Determine the (x, y) coordinate at the center of the cell enclosing the given text.  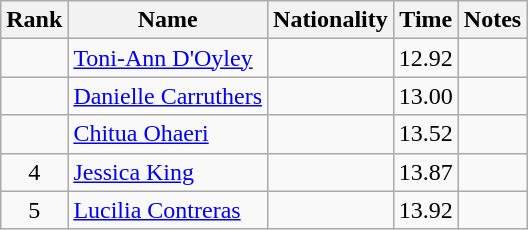
Nationality (331, 20)
Notes (492, 20)
Name (168, 20)
Rank (34, 20)
4 (34, 172)
13.92 (426, 210)
Time (426, 20)
13.52 (426, 134)
Danielle Carruthers (168, 96)
5 (34, 210)
Chitua Ohaeri (168, 134)
13.00 (426, 96)
13.87 (426, 172)
12.92 (426, 58)
Toni-Ann D'Oyley (168, 58)
Lucilia Contreras (168, 210)
Jessica King (168, 172)
